Extract the (x, y) coordinate from the center of the cell holding the provided text.  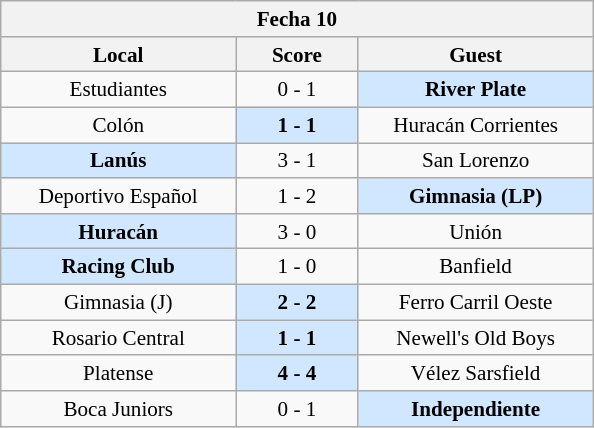
River Plate (476, 90)
1 - 2 (297, 196)
Banfield (476, 266)
Fecha 10 (297, 18)
Local (118, 54)
1 - 0 (297, 266)
Huracán (118, 230)
Score (297, 54)
Newell's Old Boys (476, 338)
Huracán Corrientes (476, 124)
Rosario Central (118, 338)
Vélez Sarsfield (476, 372)
Colón (118, 124)
3 - 1 (297, 160)
Ferro Carril Oeste (476, 302)
San Lorenzo (476, 160)
3 - 0 (297, 230)
Gimnasia (J) (118, 302)
Boca Juniors (118, 408)
Estudiantes (118, 90)
Gimnasia (LP) (476, 196)
Independiente (476, 408)
4 - 4 (297, 372)
Unión (476, 230)
Lanús (118, 160)
Guest (476, 54)
Deportivo Español (118, 196)
2 - 2 (297, 302)
Platense (118, 372)
Racing Club (118, 266)
